Return the [x, y] coordinate for the center point of the cell that contains the specified text.  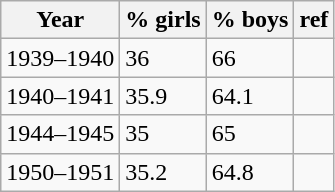
% boys [250, 20]
1940–1941 [60, 96]
35 [163, 134]
65 [250, 134]
66 [250, 58]
1950–1951 [60, 172]
1939–1940 [60, 58]
% girls [163, 20]
64.8 [250, 172]
1944–1945 [60, 134]
Year [60, 20]
35.2 [163, 172]
35.9 [163, 96]
36 [163, 58]
64.1 [250, 96]
ref [314, 20]
